Scan for the cell matching the given text and deliver its (X, Y) coordinate at center. 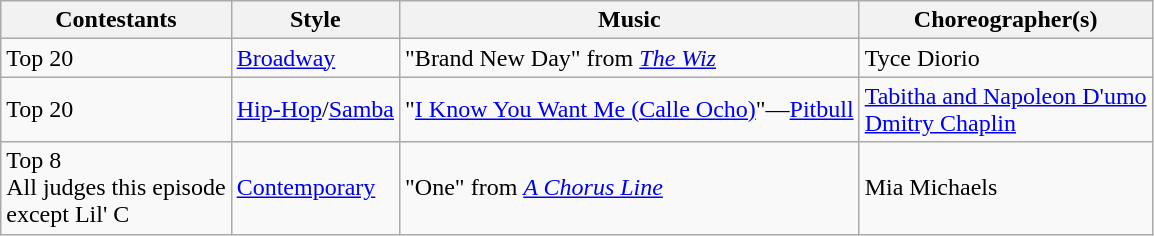
Hip-Hop/Samba (315, 110)
Mia Michaels (1006, 188)
Style (315, 20)
Top 8All judges this episodeexcept Lil' C (116, 188)
"One" from A Chorus Line (630, 188)
Tabitha and Napoleon D'umoDmitry Chaplin (1006, 110)
Broadway (315, 58)
Music (630, 20)
Contestants (116, 20)
"I Know You Want Me (Calle Ocho)"—Pitbull (630, 110)
"Brand New Day" from The Wiz (630, 58)
Tyce Diorio (1006, 58)
Choreographer(s) (1006, 20)
Contemporary (315, 188)
